Output the [x, y] coordinate of the center of the cell containing the given text.  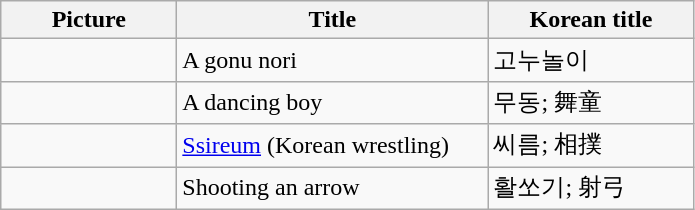
무동; 舞童 [591, 102]
Ssireum (Korean wrestling) [332, 146]
활쏘기; 射弓 [591, 188]
Title [332, 20]
A gonu nori [332, 60]
Korean title [591, 20]
고누놀이 [591, 60]
A dancing boy [332, 102]
Picture [89, 20]
Shooting an arrow [332, 188]
씨름; 相撲 [591, 146]
